Scan for the cell matching the given text and deliver its (x, y) coordinate at center. 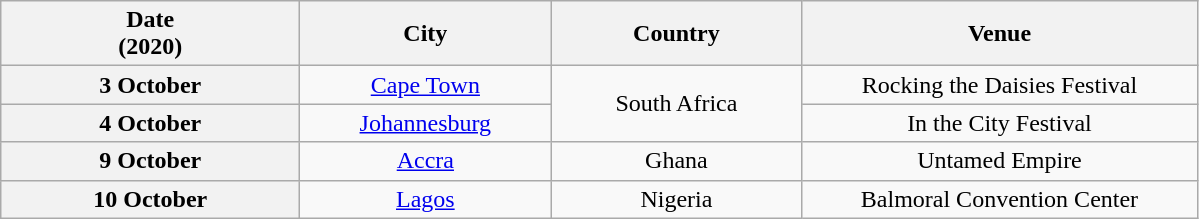
Rocking the Daisies Festival (1000, 85)
Cape Town (426, 85)
Venue (1000, 34)
Johannesburg (426, 123)
4 October (150, 123)
9 October (150, 161)
Untamed Empire (1000, 161)
Balmoral Convention Center (1000, 199)
In the City Festival (1000, 123)
10 October (150, 199)
South Africa (676, 104)
3 October (150, 85)
Date(2020) (150, 34)
City (426, 34)
Accra (426, 161)
Lagos (426, 199)
Country (676, 34)
Ghana (676, 161)
Nigeria (676, 199)
